Extract the (x, y) coordinate from the center of the cell holding the provided text.  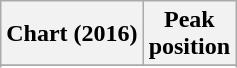
Peak position (189, 34)
Chart (2016) (72, 34)
